From the cell containing the given text, extract its center point as [X, Y] coordinate. 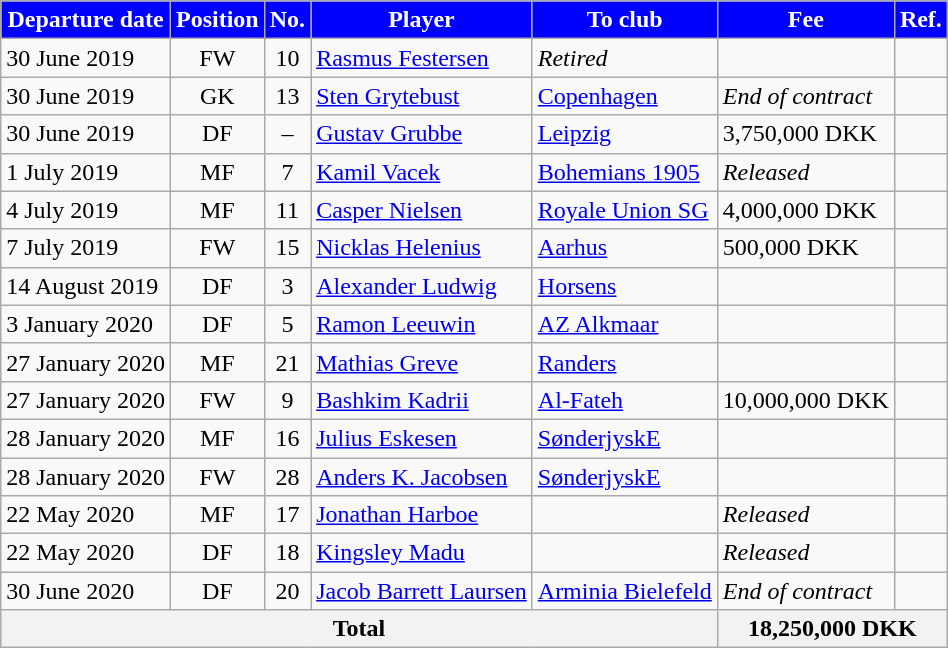
17 [287, 515]
Jacob Barrett Laursen [422, 591]
Al-Fateh [624, 400]
GK [217, 96]
Player [422, 20]
Fee [806, 20]
20 [287, 591]
18,250,000 DKK [832, 629]
Ref. [920, 20]
No. [287, 20]
To club [624, 20]
Copenhagen [624, 96]
Kingsley Madu [422, 553]
Departure date [86, 20]
Retired [624, 58]
3,750,000 DKK [806, 134]
Bashkim Kadrii [422, 400]
Julius Eskesen [422, 438]
Leipzig [624, 134]
Royale Union SG [624, 210]
Bohemians 1905 [624, 172]
Sten Grytebust [422, 96]
10 [287, 58]
21 [287, 362]
13 [287, 96]
4 July 2019 [86, 210]
Randers [624, 362]
7 [287, 172]
1 July 2019 [86, 172]
9 [287, 400]
Kamil Vacek [422, 172]
Casper Nielsen [422, 210]
14 August 2019 [86, 286]
Rasmus Festersen [422, 58]
Position [217, 20]
5 [287, 324]
11 [287, 210]
10,000,000 DKK [806, 400]
Horsens [624, 286]
3 [287, 286]
500,000 DKK [806, 248]
Arminia Bielefeld [624, 591]
4,000,000 DKK [806, 210]
Nicklas Helenius [422, 248]
– [287, 134]
28 [287, 477]
Total [360, 629]
3 January 2020 [86, 324]
30 June 2020 [86, 591]
Aarhus [624, 248]
AZ Alkmaar [624, 324]
18 [287, 553]
7 July 2019 [86, 248]
Jonathan Harboe [422, 515]
Mathias Greve [422, 362]
Anders K. Jacobsen [422, 477]
Ramon Leeuwin [422, 324]
Gustav Grubbe [422, 134]
16 [287, 438]
15 [287, 248]
Alexander Ludwig [422, 286]
